Locate the cell with the specified text and output its (X, Y) center coordinate. 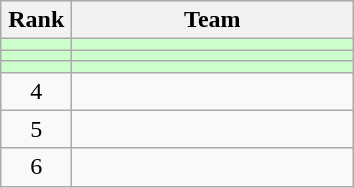
6 (36, 167)
Rank (36, 20)
Team (212, 20)
5 (36, 129)
4 (36, 91)
